Identify which cell holds the provided text, then report its (x, y) central coordinate. 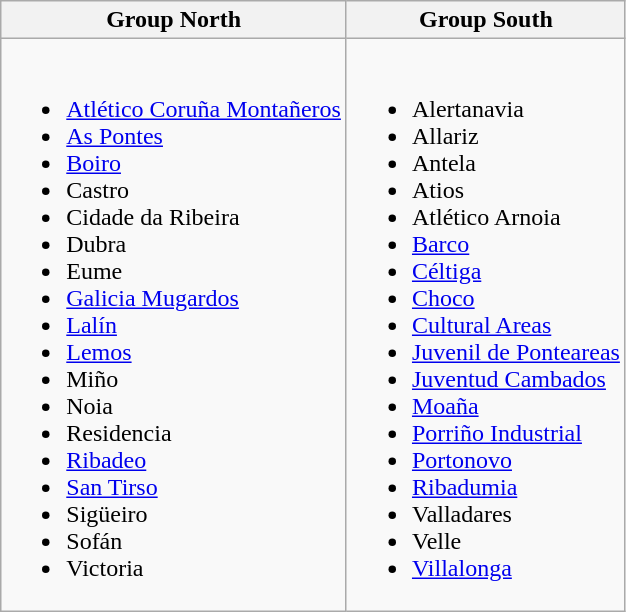
Group South (486, 20)
Group North (174, 20)
